Capture the cell that displays the provided text and extract its [x, y] central coordinate. 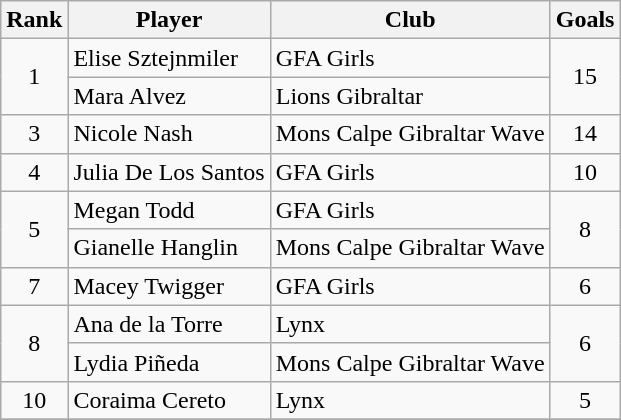
Coraima Cereto [169, 400]
15 [585, 77]
Lions Gibraltar [410, 96]
Julia De Los Santos [169, 172]
Player [169, 20]
3 [34, 134]
Macey Twigger [169, 286]
7 [34, 286]
Elise Sztejnmiler [169, 58]
Megan Todd [169, 210]
Mara Alvez [169, 96]
Nicole Nash [169, 134]
Goals [585, 20]
Club [410, 20]
14 [585, 134]
1 [34, 77]
Gianelle Hanglin [169, 248]
Rank [34, 20]
Ana de la Torre [169, 324]
4 [34, 172]
Lydia Piñeda [169, 362]
